Return [x, y] of the center of cell containing provided text 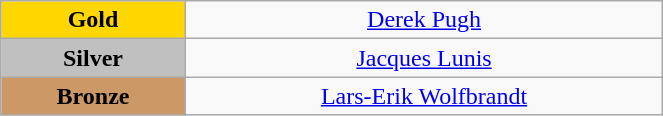
Silver [93, 58]
Derek Pugh [424, 20]
Lars-Erik Wolfbrandt [424, 96]
Bronze [93, 96]
Gold [93, 20]
Jacques Lunis [424, 58]
